Identify which cell holds the provided text, then report its (x, y) central coordinate. 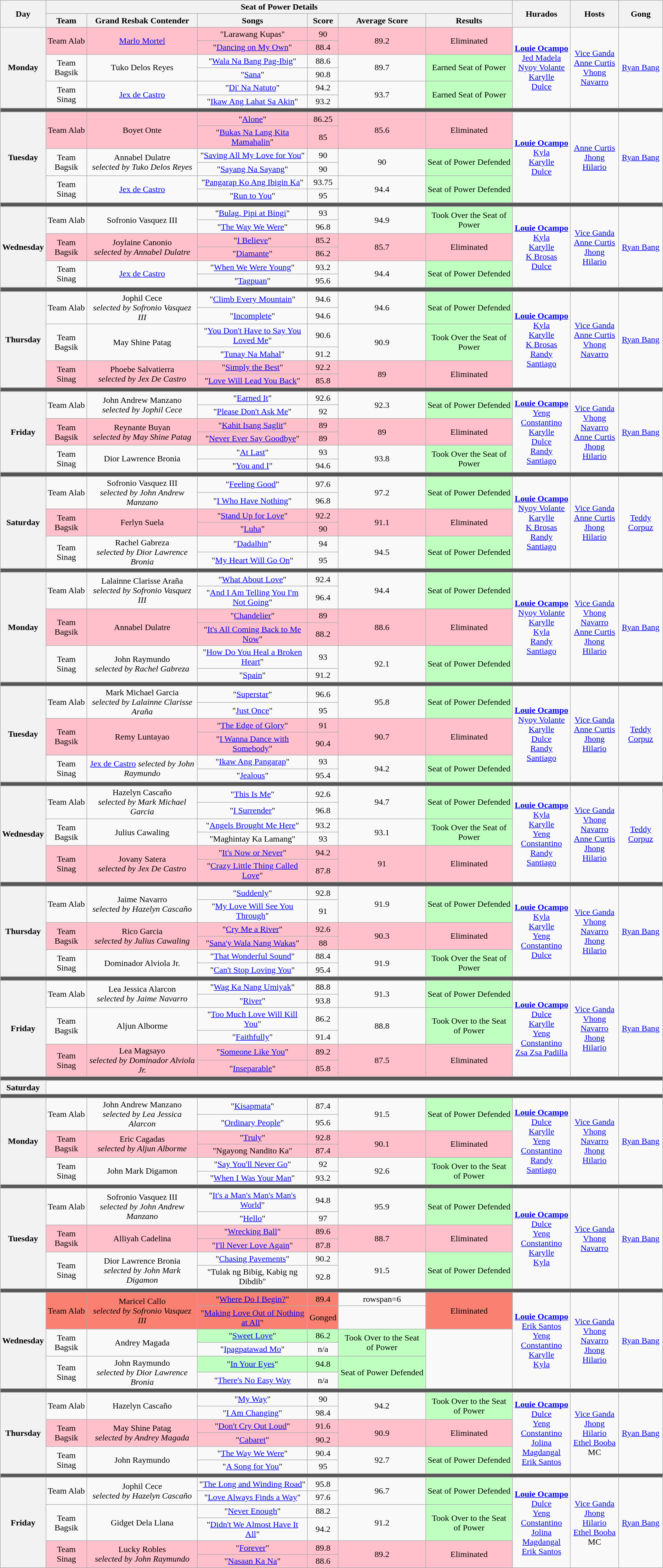
"It's Now or Never" (252, 852)
93.7 (382, 95)
"You and I" (252, 466)
"Ngayong Nandito Ka" (252, 1151)
Louie Ocampo Kyla Karylle Dulce (541, 157)
"Truly" (252, 1137)
89.4 (323, 1299)
Boyet Onte (142, 130)
Louie Ocampo Kyla Karylle Yeng Constantino Dulce (541, 931)
"Cabaret" (252, 1440)
"Kahit Isang Saglit" (252, 425)
"Di' Na Natuto" (252, 88)
"Love Will Lead You Back" (252, 381)
"Cry Me a River" (252, 929)
Dior Lawrence Bronia (142, 459)
Phoebe Salvatierraselected by Jex De Castro (142, 374)
Jophil Ceceselected by Hazelyn Cascaño (142, 1491)
Jovany Sateraselected by Jex De Castro (142, 864)
98.4 (323, 1413)
"My Love Will See You Through" (252, 911)
Annabel Dulatre (142, 627)
Hurados (541, 14)
"Ipagpatawad Mo" (252, 1349)
90.6 (323, 335)
94 (323, 544)
"Crazy Little Thing Called Love" (252, 870)
"Bulag, Pipi at Bingi" (252, 213)
"Incomplete" (252, 316)
"Inseparable" (252, 1068)
"How Do You Heal a Broken Heart" (252, 657)
89.8 (323, 1547)
"Feeling Good" (252, 484)
Reynante Buyanselected by May Shine Patag (142, 432)
Mark Michael Garciaselected by Lalainne Clarisse Araña (142, 702)
91.1 (382, 522)
Tuko Delos Reyes (142, 68)
Joylaine Canonioselected by Annabel Dulatre (142, 247)
85.6 (382, 130)
Seat of Power Details (279, 7)
94.5 (382, 552)
"Can't Stop Loving You" (252, 970)
"It's a Man's Man's Man's World" (252, 1200)
85.7 (382, 247)
"Sana'y Wala Nang Wakas" (252, 943)
"Tunay Na Mahal" (252, 354)
"You Don't Have to Say You Loved Me" (252, 335)
"Larawang Kupas" (252, 34)
John Raymundoselected by Rachel Gabreza (142, 664)
Jaime Navarroselected by Hazelyn Cascaño (142, 904)
Sofronio Vasquez III (142, 220)
Louie Ocampo Kyla Karylle K Brosas Randy Santiago (541, 339)
"Never Enough" (252, 1511)
90.8 (323, 74)
Louie Ocampo Nyoy Volante Karylle Kyla Randy Santiago (541, 627)
"Sayang Na Sayang" (252, 169)
"Earned It" (252, 398)
"Ikaw Ang Pangarap" (252, 762)
Annabel Dulatreselected by Tuko Delos Reyes (142, 162)
"Nasaan Ka Na" (252, 1561)
"Pangarap Ko Ang Ibigin Ka" (252, 182)
Alliyah Cadelina (142, 1238)
"Love Always Finds a Way" (252, 1497)
"In Your Eyes" (252, 1364)
May Shine Patagselected by Andrey Magada (142, 1433)
"Alone" (252, 119)
"Chasing Pavements" (252, 1259)
Ferlyn Suela (142, 522)
Lalainne Clarisse Arañaselected by Sofronio Vasquez III (142, 590)
Louie Ocampo Yeng Constantino Karylle Dulce Randy Santiago (541, 432)
Results (469, 21)
Eric Cagadasselected by Aljun Alborme (142, 1144)
85 (323, 137)
"When I Was Your Man" (252, 1178)
John Mark Digamon (142, 1171)
"Forever" (252, 1547)
Dior Lawrence Broniaselected by John Mark Digamon (142, 1270)
"Wrecking Ball" (252, 1232)
91.4 (323, 1037)
"Angels Brought Me Here" (252, 825)
Songs (252, 21)
John Raymundo (142, 1460)
rowspan=6 (382, 1299)
"This Is Me" (252, 794)
"Luha" (252, 529)
88 (323, 943)
"A Song for You" (252, 1467)
Rachel Gabrezaselected by Dior Lawrence Bronia (142, 552)
"Superstar" (252, 694)
Louie Ocampo Kyla Karylle Yeng Constantino Randy Santiago (541, 834)
Grand Resbak Contender (142, 21)
"Climb Every Mountain" (252, 299)
"Wag Ka Nang Umiyak" (252, 987)
Gong (641, 14)
97.2 (382, 493)
Day (23, 14)
"Never Ever Say Goodbye" (252, 439)
John Raymundoselected by Dior Lawrence Bronia (142, 1372)
Hazelyn Cascañoselected by Mark Michael Garcia (142, 802)
Louie Ocampo Kyla Karylle K Brosas Dulce (541, 247)
87.5 (382, 1060)
94.7 (382, 802)
"Dancing on My Own" (252, 47)
Louie Ocampo Dulce Yeng Constantino Karylle Kyla (541, 1238)
"Ikaw Ang Lahat Sa Akin" (252, 101)
Maricel Calloselected by Sofronio Vasquez III (142, 1310)
92.3 (382, 405)
"Tagpuan" (252, 281)
"Simply the Best" (252, 367)
Louie Ocampo Erik Santos Yeng Constantino Karylle Kyla (541, 1340)
96.4 (323, 597)
90.1 (382, 1144)
Remy Luntayao (142, 737)
"I Am Changing" (252, 1413)
Gidget Dela Llana (142, 1522)
"My Way" (252, 1399)
90.7 (382, 737)
Lucky Roblesselected by John Raymundo (142, 1554)
"The Long and Winding Road" (252, 1484)
"Just Once" (252, 710)
"I Surrender" (252, 810)
Score (323, 21)
"Kisapmata" (252, 1106)
Team (66, 21)
"When We Were Young" (252, 267)
John Andrew Manzanoselected by Lea Jessica Alarcon (142, 1114)
92.1 (382, 664)
"Stand Up for Love" (252, 516)
Marlo Mortel (142, 41)
"Didn't We Almost Have It All" (252, 1529)
"Making Love Out of Nothing at All" (252, 1317)
"I Believe" (252, 240)
"There's No Easy Way (252, 1381)
95.9 (382, 1207)
92.7 (382, 1460)
"Don't Cry Out Loud" (252, 1426)
May Shine Patag (142, 342)
"My Heart Will Go On" (252, 560)
89.6 (323, 1232)
"Ordinary People" (252, 1122)
"Diamante" (252, 254)
"Spain" (252, 675)
91.3 (382, 994)
96.7 (382, 1491)
Louie Ocampo Dulce Karylle Yeng Constantino Randy Santiago (541, 1141)
"Tulak ng Bibig, Kabig ng Dibdib" (252, 1277)
93.75 (323, 182)
"Say You'll Never Go" (252, 1164)
Hosts (594, 14)
"Sana" (252, 74)
90.3 (382, 936)
"The Edge of Glory" (252, 725)
Lea Magsayoselected by Dominador Alviola Jr. (142, 1060)
"And I Am Telling You I'm Not Going" (252, 597)
89.7 (382, 68)
"Maghintay Ka Lamang" (252, 839)
Vice Ganda Vhong Navarro (594, 1238)
Louie Ocampo Nyoy Volante Karylle Dulce Randy Santiago (541, 734)
"Too Much Love Will Kill You" (252, 1019)
"What About Love" (252, 579)
"Suddenly" (252, 893)
86.25 (323, 119)
"I'll Never Love Again" (252, 1245)
"Saving All My Love for You" (252, 155)
"It's All Coming Back to Me Now" (252, 634)
"River" (252, 1001)
Jex de Castro selected by John Raymundo (142, 769)
"Sweet Love" (252, 1336)
"Bukas Na Lang Kita Mamahalin" (252, 137)
Louie Ocampo Nyoy Volante Karylle K Brosas Randy Santiago (541, 522)
"Chandelier" (252, 616)
Anne Curtis Jhong Hilario (594, 157)
"That Wonderful Sound" (252, 956)
93.1 (382, 832)
"Someone Like You" (252, 1052)
"Run to You" (252, 196)
"I Who Have Nothing" (252, 501)
"Faithfully" (252, 1037)
"At Last" (252, 452)
"Dadalhin" (252, 544)
Dominador Alviola Jr. (142, 963)
"Jealous" (252, 775)
85.2 (323, 240)
Julius Cawaling (142, 832)
Hazelyn Cascaño (142, 1406)
"I Wanna Dance with Somebody" (252, 743)
Lea Jessica Alarconselected by Jaime Navarro (142, 994)
Gonged (323, 1317)
Average Score (382, 21)
Rico Garciaselected by Julius Cawaling (142, 936)
97 (323, 1218)
Jophil Ceceselected by Sofronio Vasquez III (142, 308)
92.4 (323, 579)
"Please Don't Ask Me" (252, 412)
John Andrew Manzanoselected by Jophil Cece (142, 405)
91.6 (323, 1426)
88.7 (382, 1238)
96.6 (323, 694)
"Hello" (252, 1218)
"Where Do I Begin?" (252, 1299)
Louie Ocampo Jed Madela Nyoy Volante Karylle Dulce (541, 68)
Andrey Magada (142, 1342)
"Wala Na Bang Pag-Ibig" (252, 61)
Louie Ocampo Dulce Karylle Yeng Constantino Zsa Zsa Padilla (541, 1028)
Aljun Alborme (142, 1025)
94.9 (382, 220)
